Return the (x, y) coordinate for the center point of the cell that contains the specified text.  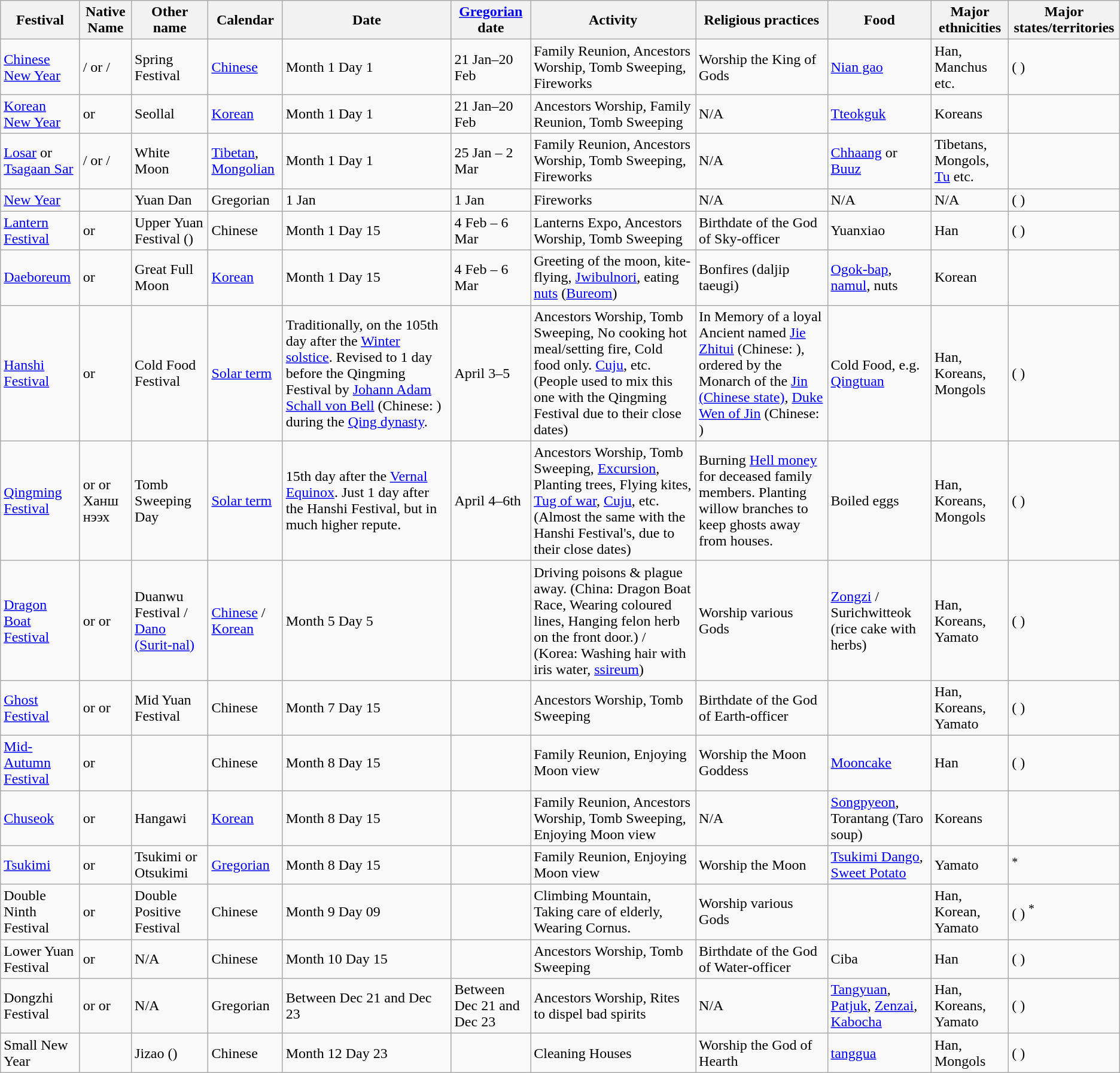
Ancestors Worship, Family Reunion, Tomb Sweeping (613, 114)
Songpyeon, Torantang (Taro soup) (879, 818)
Religious practices (762, 20)
Han, Manchus etc. (969, 67)
Climbing Mountain, Taking care of elderly, Wearing Cornus. (613, 912)
Mid-Autumn Festival (40, 763)
Tangyuan, Patjuk, Zenzai, Kabocha (879, 1006)
Month 7 Day 15 (367, 708)
Cold Food, e.g. Qingtuan (879, 373)
New Year (40, 200)
Ogok-bap, namul, nuts (879, 278)
Jizao () (170, 1053)
Chinese / Korean (245, 620)
Birthdate of the God of Sky-officer (762, 231)
Cold Food Festival (170, 373)
Upper Yuan Festival () (170, 231)
* (1064, 865)
Seollal (170, 114)
Ghost Festival (40, 708)
Daeboreum (40, 278)
Family Reunion, Ancestors Worship, Tomb Sweeping, Enjoying Moon view (613, 818)
Chhaang or Buuz (879, 161)
Major ethnicities (969, 20)
Birthdate of the God of Water-officer (762, 959)
Zongzi / Surichwitteok (rice cake with herbs) (879, 620)
Worship the Moon Goddess (762, 763)
Double Ninth Festival (40, 912)
Fireworks (613, 200)
Month 9 Day 09 (367, 912)
Yuanxiao (879, 231)
Dragon Boat Festival (40, 620)
Birthdate of the God of Earth-officer (762, 708)
April 3–5 (491, 373)
( ) * (1064, 912)
Ancestors Worship, Rites to dispel bad spirits (613, 1006)
Qingming Festival (40, 501)
Ciba (879, 959)
Calendar (245, 20)
Worship the King of Gods (762, 67)
Month 12 Day 23 (367, 1053)
Han, Korean, Yamato (969, 912)
Greeting of the moon, kite-flying, Jwibulnori, eating nuts (Bureom) (613, 278)
Lanterns Expo, Ancestors Worship, Tomb Sweeping (613, 231)
Hangawi (170, 818)
Tteokguk (879, 114)
Great Full Moon (170, 278)
Mooncake (879, 763)
Major states/territories (1064, 20)
Tomb Sweeping Day (170, 501)
Hanshi Festival (40, 373)
Gregorian date (491, 20)
or or Ханш нээх (105, 501)
tanggua (879, 1053)
Han, Mongols (969, 1053)
Losar or Tsagaan Sar (40, 161)
Cleaning Houses (613, 1053)
White Moon (170, 161)
Nian gao (879, 67)
Festival (40, 20)
Duanwu Festival / Dano (Surit-nal) (170, 620)
Yamato (969, 865)
Tsukimi Dango, Sweet Potato (879, 865)
Chinese New Year (40, 67)
Small New Year (40, 1053)
Double Positive Festival (170, 912)
Tibetans, Mongols, Tu etc. (969, 161)
Boiled eggs (879, 501)
Worship the Moon (762, 865)
Mid Yuan Festival (170, 708)
Yuan Dan (170, 200)
25 Jan – 2 Mar (491, 161)
Bonfires (daljip taeugi) (762, 278)
Activity (613, 20)
15th day after the Vernal Equinox. Just 1 day after the Hanshi Festival, but in much higher repute. (367, 501)
Dongzhi Festival (40, 1006)
Korean New Year (40, 114)
Burning Hell money for deceased family members. Planting willow branches to keep ghosts away from houses. (762, 501)
Spring Festival (170, 67)
Month 5 Day 5 (367, 620)
Lower Yuan Festival (40, 959)
Worship the God of Hearth (762, 1053)
Tsukimi (40, 865)
Chuseok (40, 818)
Tsukimi or Otsukimi (170, 865)
Tibetan, Mongolian (245, 161)
April 4–6th (491, 501)
In Memory of a loyal Ancient named Jie Zhitui (Chinese: ), ordered by the Monarch of the Jin (Chinese state), Duke Wen of Jin (Chinese: ) (762, 373)
Month 10 Day 15 (367, 959)
Date (367, 20)
Lantern Festival (40, 231)
Food (879, 20)
Other name (170, 20)
Native Name (105, 20)
